Provide the [X, Y] coordinate of the cell's center where the given text is located.  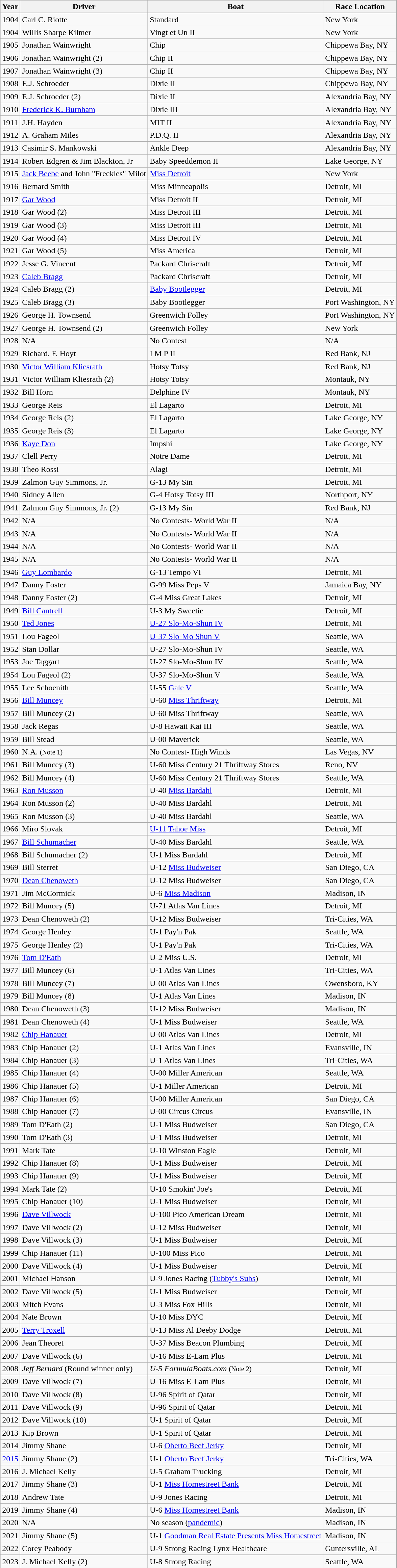
1976 [10, 957]
1963 [10, 791]
1909 [10, 97]
E.J. Schroeder [84, 84]
U-37 Slo-Mo Shun V [236, 636]
Chip Hanauer (10) [84, 1202]
Bernard Smith [84, 187]
Jimmy Shane [84, 1446]
Miss Detroit [236, 174]
1927 [10, 328]
George H. Townsend [84, 315]
Bill Schumacher [84, 842]
Bill Muncey (2) [84, 713]
U-100 Miss Pico [236, 1253]
U-9 Jones Racing (Tubby's Subs) [236, 1279]
1955 [10, 688]
1926 [10, 315]
Theo Rossi [84, 469]
P.D.Q. II [236, 135]
N.A. (Note 1) [84, 752]
Bill Schumacher (2) [84, 855]
1931 [10, 379]
George H. Townsend (2) [84, 328]
1990 [10, 1137]
Dean Chenoweth [84, 880]
1908 [10, 84]
Dave Villwock (10) [84, 1420]
1959 [10, 739]
Ron Musson [84, 791]
Guy Lombardo [84, 572]
1956 [10, 700]
Gar Wood (2) [84, 212]
Impshi [236, 444]
J.H. Hayden [84, 122]
U-6 Oberto Beef Jerky [236, 1446]
U-71 Atlas Van Lines [236, 906]
G-13 Tempo VI [236, 572]
2018 [10, 1497]
U-37 Slo-Mo-Shun V [236, 675]
U-9 Jones Racing [236, 1497]
Corey Peabody [84, 1548]
Jack Regas [84, 726]
1928 [10, 341]
Tom D'Eath [84, 957]
Bill Horn [84, 392]
Dixie III [236, 109]
Chip Hanauer (5) [84, 1086]
Tom D'Eath (3) [84, 1137]
Gar Wood (3) [84, 225]
Northport, NY [360, 495]
Baby Speeddemon II [236, 161]
1962 [10, 777]
Jamaica Bay, NY [360, 585]
1999 [10, 1253]
MIT II [236, 122]
Danny Foster [84, 585]
Standard [236, 20]
U-6 Miss Madison [236, 893]
Chip Hanauer (11) [84, 1253]
Year [10, 7]
U-1 Miss Bardahl [236, 855]
2020 [10, 1523]
Tom D'Eath (2) [84, 1124]
1988 [10, 1112]
1966 [10, 829]
1958 [10, 726]
U-1 Goodman Real Estate Presents Miss Homestreet [236, 1536]
1925 [10, 302]
1952 [10, 649]
Nate Brown [84, 1317]
Jimmy Shane (3) [84, 1484]
2008 [10, 1368]
No Contest [236, 341]
U-9 Strong Racing Lynx Healthcare [236, 1548]
2022 [10, 1548]
Dave Villwock (8) [84, 1394]
2007 [10, 1356]
Chip Hanauer (7) [84, 1112]
Lou Fageol [84, 636]
Kip Brown [84, 1433]
1994 [10, 1189]
1989 [10, 1124]
Joe Taggart [84, 662]
1921 [10, 251]
Dave Villwock (7) [84, 1381]
U-1 Oberto Beef Jerky [236, 1459]
1954 [10, 675]
1942 [10, 521]
2006 [10, 1343]
1972 [10, 906]
1937 [10, 456]
George Reis [84, 405]
Kaye Don [84, 444]
Andrew Tate [84, 1497]
Michael Hanson [84, 1279]
1932 [10, 392]
Boat [236, 7]
1986 [10, 1086]
Race Location [360, 7]
Miro Slovak [84, 829]
Bill Muncey (8) [84, 996]
U-3 My Sweetie [236, 611]
Miss Detroit II [236, 200]
Ron Musson (2) [84, 803]
1919 [10, 225]
1940 [10, 495]
Notre Dame [236, 456]
2011 [10, 1407]
1911 [10, 122]
Ron Musson (3) [84, 816]
1973 [10, 919]
1980 [10, 1009]
Caleb Bragg [84, 276]
1975 [10, 945]
2003 [10, 1304]
1971 [10, 893]
Las Vegas, NV [360, 752]
1912 [10, 135]
Richard. F. Hoyt [84, 353]
U-5 FormulaBoats.com (Note 2) [236, 1368]
Chip Hanauer (8) [84, 1163]
Bill Muncey (4) [84, 777]
2000 [10, 1266]
Zalmon Guy Simmons, Jr. [84, 482]
1947 [10, 585]
E.J. Schroeder (2) [84, 97]
Chip Hanauer (3) [84, 1060]
2002 [10, 1292]
Casimir S. Mankowski [84, 148]
1984 [10, 1060]
Dave Villwock (2) [84, 1227]
2019 [10, 1510]
2012 [10, 1420]
1905 [10, 45]
2010 [10, 1394]
2004 [10, 1317]
U-2 Miss U.S. [236, 957]
Chip Hanauer (9) [84, 1176]
1977 [10, 970]
1969 [10, 868]
Jimmy Shane (4) [84, 1510]
U-100 Pico American Dream [236, 1215]
J. Michael Kelly [84, 1471]
1936 [10, 444]
1948 [10, 598]
Bill Sterret [84, 868]
1923 [10, 276]
Mitch Evans [84, 1304]
Jonathan Wainwright (3) [84, 71]
Gar Wood (4) [84, 238]
1985 [10, 1073]
U-3 Miss Fox Hills [236, 1304]
U-6 Miss Homestreet Bank [236, 1510]
No Contest- High Winds [236, 752]
1992 [10, 1163]
Bill Muncey [84, 700]
U-1 Miss Homestreet Bank [236, 1484]
2013 [10, 1433]
1983 [10, 1047]
U-10 Miss DYC [236, 1317]
Guntersville, AL [360, 1548]
1933 [10, 405]
U-37 Miss Beacon Plumbing [236, 1343]
1944 [10, 546]
1913 [10, 148]
Alagi [236, 469]
Willis Sharpe Kilmer [84, 32]
1982 [10, 1035]
Dave Villwock (5) [84, 1292]
1934 [10, 418]
1943 [10, 533]
Frederick K. Burnham [84, 109]
Ankle Deep [236, 148]
2017 [10, 1484]
Miss Minneapolis [236, 187]
Miss America [236, 251]
2016 [10, 1471]
1922 [10, 264]
Reno, NV [360, 765]
Jeff Bernard (Round winner only) [84, 1368]
1997 [10, 1227]
1935 [10, 431]
Jimmy Shane (5) [84, 1536]
U-1 Miller American [236, 1086]
Jean Theoret [84, 1343]
1974 [10, 932]
1960 [10, 752]
Bill Cantrell [84, 611]
1918 [10, 212]
1965 [10, 816]
Dave Villwock (4) [84, 1266]
1917 [10, 200]
1945 [10, 559]
1951 [10, 636]
Robert Edgren & Jim Blackton, Jr [84, 161]
Bill Muncey (5) [84, 906]
Victor William Kliesrath [84, 366]
1957 [10, 713]
U-13 Miss Al Deeby Dodge [236, 1330]
Jim McCormick [84, 893]
Jesse G. Vincent [84, 264]
Chip Hanauer (4) [84, 1073]
2014 [10, 1446]
1968 [10, 855]
G-99 Miss Peps V [236, 585]
1920 [10, 238]
U-8 Hawaii Kai III [236, 726]
1906 [10, 58]
Caleb Bragg (2) [84, 289]
No season (pandemic) [236, 1523]
Chip Hanauer [84, 1035]
Terry Troxell [84, 1330]
Dave Villwock (3) [84, 1240]
A. Graham Miles [84, 135]
2005 [10, 1330]
Jimmy Shane (2) [84, 1459]
Jonathan Wainwright [84, 45]
1967 [10, 842]
1946 [10, 572]
1981 [10, 1022]
Delphine IV [236, 392]
1907 [10, 71]
Miss Detroit IV [236, 238]
George Reis (2) [84, 418]
Mark Tate (2) [84, 1189]
Chip Hanauer (6) [84, 1099]
Sidney Allen [84, 495]
U-10 Winston Eagle [236, 1150]
U-8 Strong Racing [236, 1561]
Dean Chenoweth (2) [84, 919]
1970 [10, 880]
2021 [10, 1536]
1939 [10, 482]
Driver [84, 7]
U-55 Gale V [236, 688]
Dave Villwock (6) [84, 1356]
2009 [10, 1381]
U-00 Maverick [236, 739]
1910 [10, 109]
Ted Jones [84, 623]
1979 [10, 996]
George Reis (3) [84, 431]
G-4 Miss Great Lakes [236, 598]
I M P II [236, 353]
J. Michael Kelly (2) [84, 1561]
Gar Wood (5) [84, 251]
Zalmon Guy Simmons, Jr. (2) [84, 508]
U-11 Tahoe Miss [236, 829]
Clell Perry [84, 456]
Owensboro, KY [360, 983]
1978 [10, 983]
Chip Hanauer (2) [84, 1047]
Carl C. Riotte [84, 20]
Gar Wood [84, 200]
Jack Beebe and John "Freckles" Milot [84, 174]
1996 [10, 1215]
George Henley (2) [84, 945]
Mark Tate [84, 1150]
1995 [10, 1202]
Bill Muncey (7) [84, 983]
Bill Muncey (3) [84, 765]
2001 [10, 1279]
1941 [10, 508]
U-10 Smokin' Joe's [236, 1189]
1950 [10, 623]
Chip [236, 45]
G-4 Hotsy Totsy III [236, 495]
1998 [10, 1240]
Lou Fageol (2) [84, 675]
Victor William Kliesrath (2) [84, 379]
Caleb Bragg (3) [84, 302]
Dean Chenoweth (4) [84, 1022]
1991 [10, 1150]
Bill Muncey (6) [84, 970]
1987 [10, 1099]
1930 [10, 366]
Dave Villwock [84, 1215]
Bill Stead [84, 739]
1993 [10, 1176]
1949 [10, 611]
2023 [10, 1561]
Danny Foster (2) [84, 598]
George Henley [84, 932]
1924 [10, 289]
1916 [10, 187]
1961 [10, 765]
1915 [10, 174]
1938 [10, 469]
2015 [10, 1459]
1953 [10, 662]
1929 [10, 353]
1964 [10, 803]
1914 [10, 161]
Lee Schoenith [84, 688]
Vingt et Un II [236, 32]
U-5 Graham Trucking [236, 1471]
Dean Chenoweth (3) [84, 1009]
Jonathan Wainwright (2) [84, 58]
Stan Dollar [84, 649]
U-00 Circus Circus [236, 1112]
Dave Villwock (9) [84, 1407]
